Determine the [X, Y] coordinate at the center of the cell enclosing the given text.  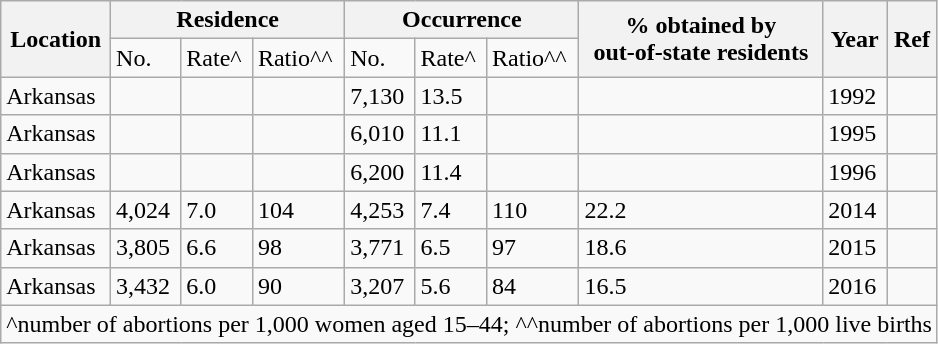
4,024 [146, 210]
5.6 [451, 286]
3,207 [380, 286]
18.6 [701, 248]
11.1 [451, 134]
84 [533, 286]
^number of abortions per 1,000 women aged 15–44; ^^number of abortions per 1,000 live births [470, 324]
22.2 [701, 210]
104 [298, 210]
1995 [855, 134]
4,253 [380, 210]
90 [298, 286]
3,771 [380, 248]
Occurrence [462, 20]
Year [855, 39]
7,130 [380, 96]
6.6 [217, 248]
98 [298, 248]
6,200 [380, 172]
Ref [912, 39]
1992 [855, 96]
6,010 [380, 134]
2015 [855, 248]
7.0 [217, 210]
110 [533, 210]
Location [56, 39]
97 [533, 248]
% obtained byout-of-state residents [701, 39]
3,432 [146, 286]
13.5 [451, 96]
Residence [228, 20]
6.0 [217, 286]
16.5 [701, 286]
11.4 [451, 172]
7.4 [451, 210]
2014 [855, 210]
3,805 [146, 248]
1996 [855, 172]
6.5 [451, 248]
2016 [855, 286]
